From the cell containing the given text, extract its center point as [X, Y] coordinate. 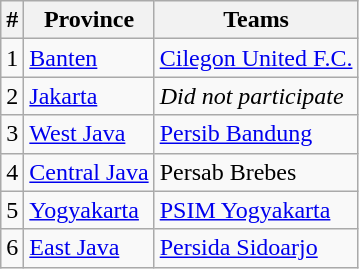
2 [12, 96]
6 [12, 248]
Central Java [89, 172]
4 [12, 172]
Banten [89, 58]
Did not participate [256, 96]
East Java [89, 248]
Persib Bandung [256, 134]
Province [89, 20]
Teams [256, 20]
# [12, 20]
Persida Sidoarjo [256, 248]
Persab Brebes [256, 172]
PSIM Yogyakarta [256, 210]
1 [12, 58]
Jakarta [89, 96]
Cilegon United F.C. [256, 58]
3 [12, 134]
Yogyakarta [89, 210]
5 [12, 210]
West Java [89, 134]
